From the cell containing the given text, extract its center point as (x, y) coordinate. 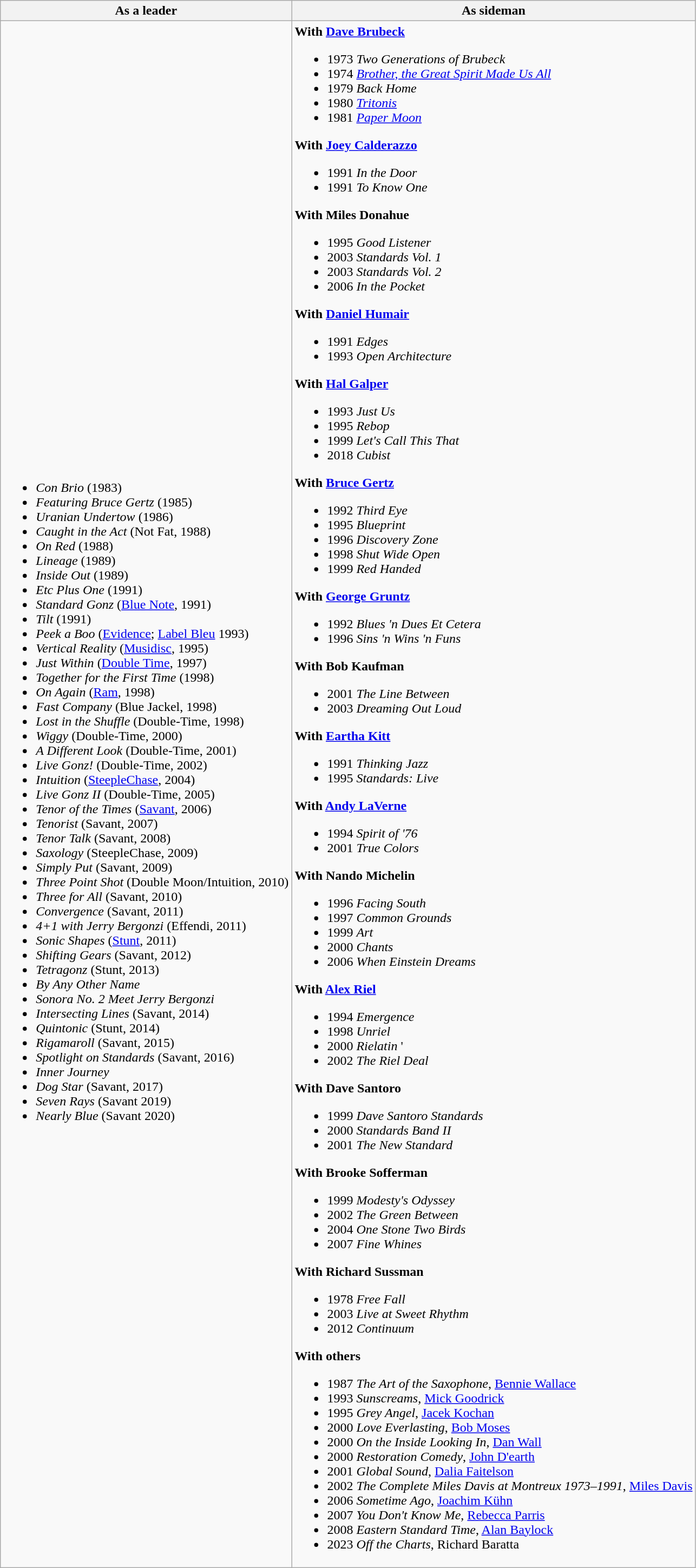
As sideman (494, 11)
As a leader (146, 11)
